Pinpoint the cell where the given text exists, returning its (x, y) midpoint coordinate. 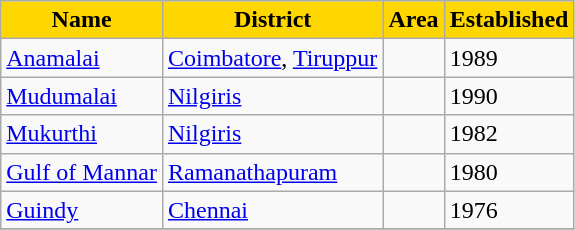
1989 (509, 58)
Area (414, 20)
1982 (509, 134)
Guindy (82, 210)
Coimbatore, Tiruppur (272, 58)
Ramanathapuram (272, 172)
Anamalai (82, 58)
Mukurthi (82, 134)
Chennai (272, 210)
Mudumalai (82, 96)
1976 (509, 210)
1980 (509, 172)
1990 (509, 96)
Established (509, 20)
District (272, 20)
Gulf of Mannar (82, 172)
Name (82, 20)
